Return the [x, y] coordinate for the center point of the cell that contains the specified text.  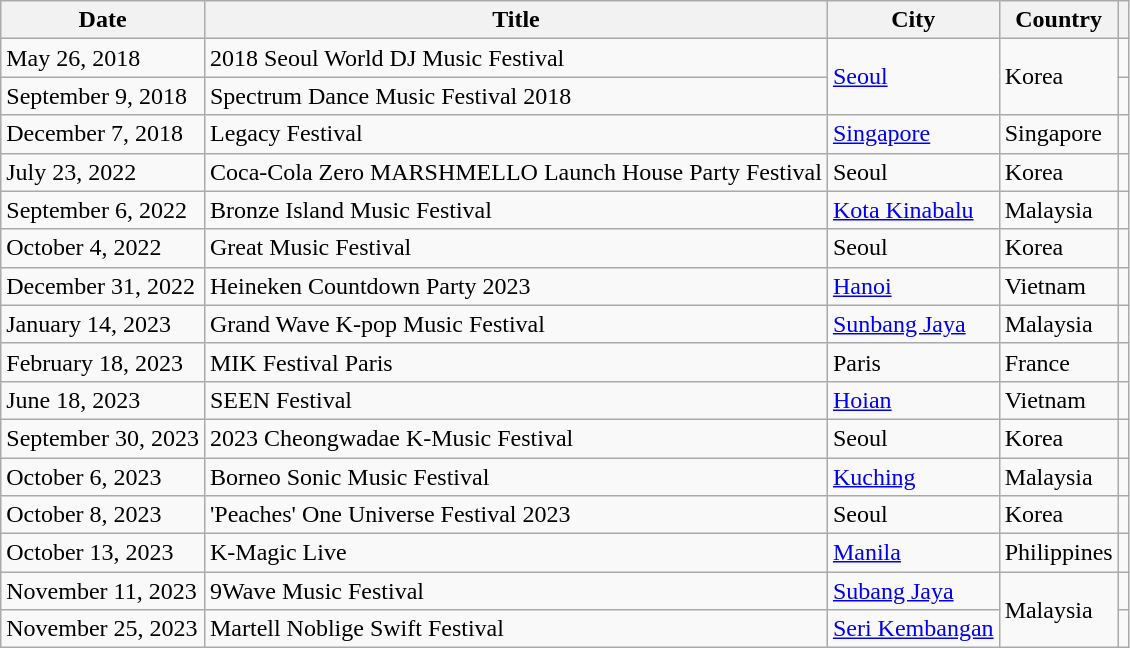
Hoian [913, 400]
MIK Festival Paris [516, 362]
October 4, 2022 [103, 248]
October 6, 2023 [103, 477]
Legacy Festival [516, 134]
Philippines [1058, 553]
June 18, 2023 [103, 400]
Coca-Cola Zero MARSHMELLO Launch House Party Festival [516, 172]
Heineken Countdown Party 2023 [516, 286]
September 6, 2022 [103, 210]
Seri Kembangan [913, 629]
Kota Kinabalu [913, 210]
Subang Jaya [913, 591]
November 11, 2023 [103, 591]
Hanoi [913, 286]
December 31, 2022 [103, 286]
'Peaches' One Universe Festival 2023 [516, 515]
Grand Wave K-pop Music Festival [516, 324]
July 23, 2022 [103, 172]
Title [516, 20]
January 14, 2023 [103, 324]
Date [103, 20]
November 25, 2023 [103, 629]
2023 Cheongwadae K-Music Festival [516, 438]
SEEN Festival [516, 400]
October 8, 2023 [103, 515]
France [1058, 362]
September 9, 2018 [103, 96]
Country [1058, 20]
Sunbang Jaya [913, 324]
May 26, 2018 [103, 58]
Paris [913, 362]
December 7, 2018 [103, 134]
2018 Seoul World DJ Music Festival [516, 58]
October 13, 2023 [103, 553]
City [913, 20]
Martell Noblige Swift Festival [516, 629]
Spectrum Dance Music Festival 2018 [516, 96]
Manila [913, 553]
Bronze Island Music Festival [516, 210]
September 30, 2023 [103, 438]
9Wave Music Festival [516, 591]
K-Magic Live [516, 553]
Borneo Sonic Music Festival [516, 477]
Kuching [913, 477]
February 18, 2023 [103, 362]
Great Music Festival [516, 248]
